For the text-containing cell, return its midpoint in (x, y) coordinate format. 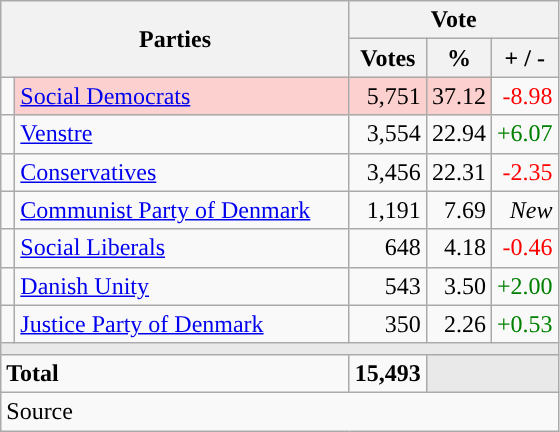
Total (176, 373)
-8.98 (524, 96)
Conservatives (182, 172)
New (524, 210)
+ / - (524, 58)
Justice Party of Denmark (182, 324)
Communist Party of Denmark (182, 210)
-0.46 (524, 248)
Parties (176, 39)
3,456 (388, 172)
-2.35 (524, 172)
% (458, 58)
15,493 (388, 373)
Venstre (182, 134)
5,751 (388, 96)
Vote (454, 20)
37.12 (458, 96)
Source (280, 411)
543 (388, 286)
Social Democrats (182, 96)
4.18 (458, 248)
2.26 (458, 324)
Votes (388, 58)
Danish Unity (182, 286)
3,554 (388, 134)
+0.53 (524, 324)
350 (388, 324)
Social Liberals (182, 248)
+2.00 (524, 286)
1,191 (388, 210)
+6.07 (524, 134)
7.69 (458, 210)
22.94 (458, 134)
648 (388, 248)
3.50 (458, 286)
22.31 (458, 172)
